Locate the cell with the specified text and output its [x, y] center coordinate. 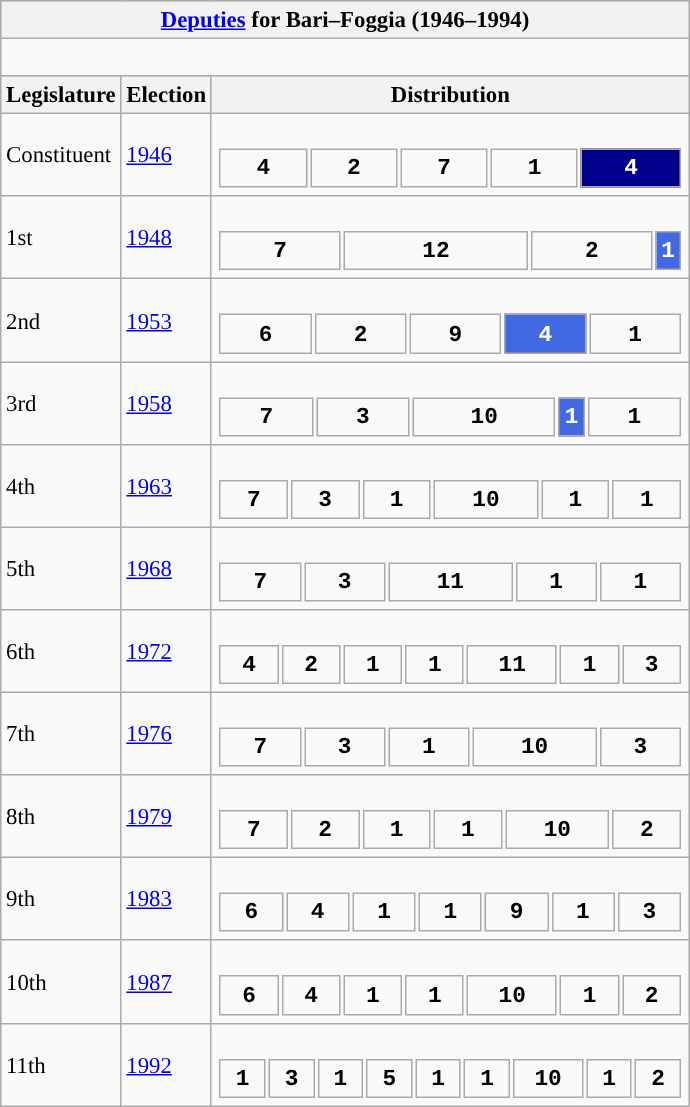
10th [61, 982]
1948 [166, 238]
7 12 2 1 [450, 238]
1958 [166, 404]
1968 [166, 568]
4 2 7 1 4 [450, 156]
6 4 1 1 10 1 2 [450, 982]
6 4 1 1 9 1 3 [450, 900]
1976 [166, 734]
1979 [166, 816]
1953 [166, 320]
7th [61, 734]
6th [61, 652]
4 2 1 1 11 1 3 [450, 652]
1963 [166, 486]
1946 [166, 156]
4th [61, 486]
Deputies for Bari–Foggia (1946–1994) [346, 20]
7 3 1 10 1 1 [450, 486]
2nd [61, 320]
12 [436, 252]
9th [61, 900]
1 3 1 5 1 1 10 1 2 [450, 1064]
7 3 1 10 3 [450, 734]
Constituent [61, 156]
1992 [166, 1064]
8th [61, 816]
5th [61, 568]
7 3 10 1 1 [450, 404]
6 2 9 4 1 [450, 320]
Legislature [61, 95]
5 [389, 1078]
1972 [166, 652]
Election [166, 95]
7 3 11 1 1 [450, 568]
3rd [61, 404]
Distribution [450, 95]
1987 [166, 982]
7 2 1 1 10 2 [450, 816]
1st [61, 238]
1983 [166, 900]
11th [61, 1064]
